Determine the [X, Y] coordinate at the center of the cell enclosing the given text.  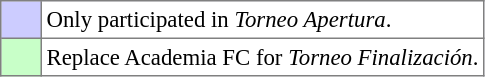
Only participated in Torneo Apertura. [262, 20]
Replace Academia FC for Torneo Finalización. [262, 57]
